Provide the [X, Y] coordinate of the cell's center where the given text is located.  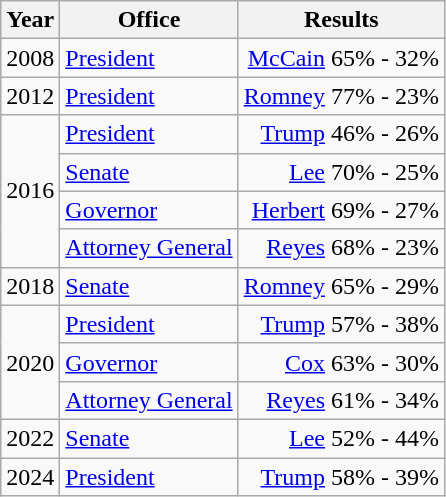
2016 [30, 191]
Lee 52% - 44% [341, 438]
Office [149, 20]
Reyes 61% - 34% [341, 400]
McCain 65% - 32% [341, 58]
Herbert 69% - 27% [341, 210]
2022 [30, 438]
Romney 65% - 29% [341, 286]
Cox 63% - 30% [341, 362]
2018 [30, 286]
Year [30, 20]
Lee 70% - 25% [341, 172]
Trump 57% - 38% [341, 324]
2008 [30, 58]
Trump 46% - 26% [341, 134]
2012 [30, 96]
Results [341, 20]
2024 [30, 477]
Romney 77% - 23% [341, 96]
Reyes 68% - 23% [341, 248]
Trump 58% - 39% [341, 477]
2020 [30, 362]
